Identify which cell holds the provided text, then report its (x, y) central coordinate. 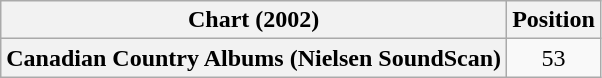
Position (554, 20)
Chart (2002) (254, 20)
Canadian Country Albums (Nielsen SoundScan) (254, 58)
53 (554, 58)
